Identify which cell holds the provided text, then report its [X, Y] central coordinate. 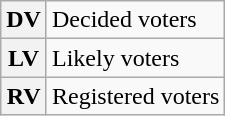
RV [24, 96]
LV [24, 58]
DV [24, 20]
Likely voters [135, 58]
Decided voters [135, 20]
Registered voters [135, 96]
